Return the [x, y] coordinate for the center point of the cell that contains the specified text.  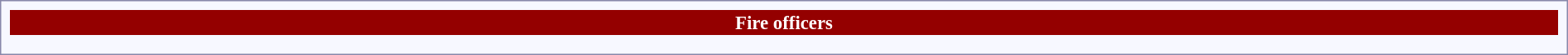
Fire officers [784, 22]
